From the cell containing the given text, extract its center point as [X, Y] coordinate. 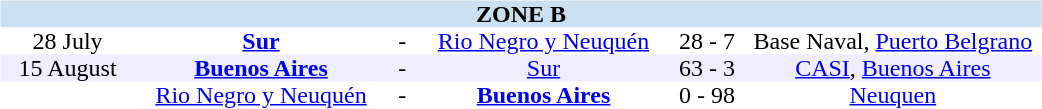
ZONE B [520, 14]
Base Naval, Puerto Belgrano [892, 42]
28 July [67, 42]
28 - 7 [707, 42]
63 - 3 [707, 68]
CASI, Buenos Aires [892, 68]
0 - 98 [707, 96]
15 August [67, 68]
Neuquen [892, 96]
